Capture the cell that displays the provided text and extract its (x, y) central coordinate. 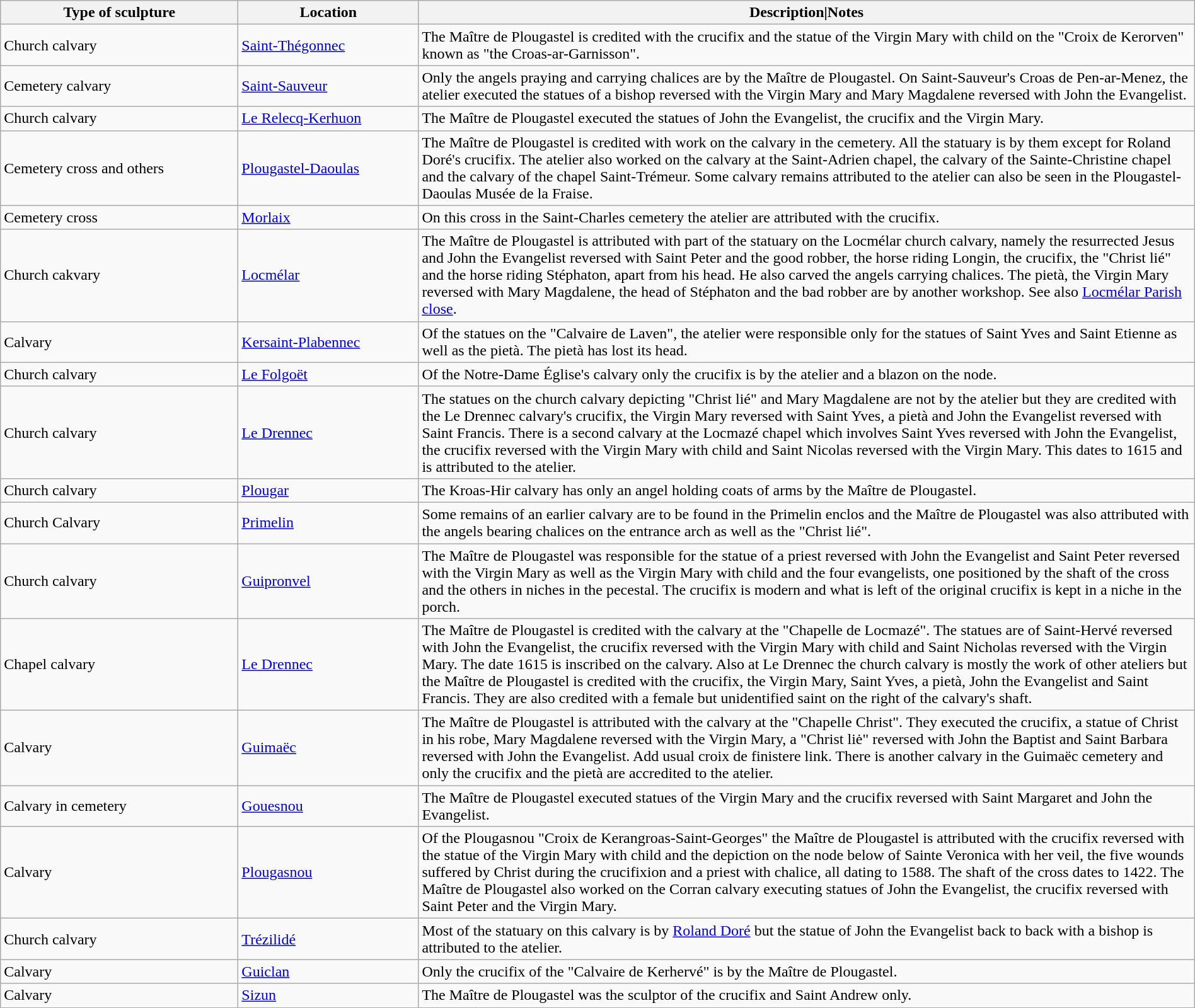
Guipronvel (328, 581)
Sizun (328, 995)
Description|Notes (807, 13)
Plougasnou (328, 873)
Chapel calvary (120, 665)
Church cakvary (120, 275)
Gouesnou (328, 806)
Saint-Thégonnec (328, 45)
Saint-Sauveur (328, 86)
The Maître de Plougastel executed statues of the Virgin Mary and the crucifix reversed with Saint Margaret and John the Evangelist. (807, 806)
Morlaix (328, 217)
Type of sculpture (120, 13)
Most of the statuary on this calvary is by Roland Doré but the statue of John the Evangelist back to back with a bishop is attributed to the atelier. (807, 939)
Location (328, 13)
The Maître de Plougastel was the sculptor of the crucifix and Saint Andrew only. (807, 995)
Le Relecq-Kerhuon (328, 118)
Plougastel-Daoulas (328, 168)
Calvary in cemetery (120, 806)
Trézilidé (328, 939)
Cemetery cross and others (120, 168)
Le Folgoët (328, 374)
Only the crucifix of the "Calvaire de Kerhervé" is by the Maître de Plougastel. (807, 971)
Guimaëc (328, 748)
Kersaint-Plabennec (328, 341)
Primelin (328, 523)
The Maître de Plougastel executed the statues of John the Evangelist, the crucifix and the Virgin Mary. (807, 118)
Guiclan (328, 971)
Cemetery calvary (120, 86)
Cemetery cross (120, 217)
The Kroas-Hir calvary has only an angel holding coats of arms by the Maître de Plougastel. (807, 490)
Church Calvary (120, 523)
Locmélar (328, 275)
Of the Notre-Dame Église's calvary only the crucifix is by the atelier and a blazon on the node. (807, 374)
Plougar (328, 490)
On this cross in the Saint-Charles cemetery the atelier are attributed with the crucifix. (807, 217)
